Detect which cell encompasses the target text, then output its [X, Y] center coordinate. 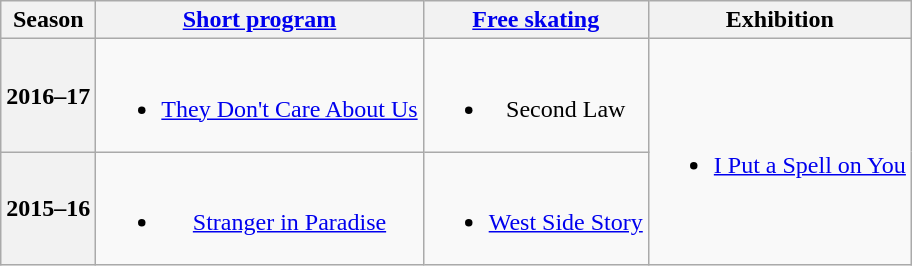
Season [48, 20]
Second Law [536, 96]
Stranger in Paradise [260, 208]
2015–16 [48, 208]
2016–17 [48, 96]
Exhibition [780, 20]
They Don't Care About Us [260, 96]
I Put a Spell on You [780, 152]
West Side Story [536, 208]
Short program [260, 20]
Free skating [536, 20]
